Output the [x, y] coordinate of the center of the cell containing the given text.  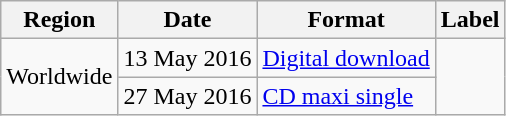
Digital download [346, 58]
Worldwide [60, 77]
Date [188, 20]
Region [60, 20]
Format [346, 20]
Label [470, 20]
CD maxi single [346, 96]
13 May 2016 [188, 58]
27 May 2016 [188, 96]
